Identify which cell holds the provided text, then report its (X, Y) central coordinate. 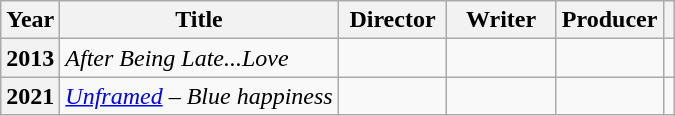
Year (30, 20)
Director (392, 20)
Title (199, 20)
2013 (30, 58)
Writer (502, 20)
Unframed – Blue happiness (199, 96)
2021 (30, 96)
Producer (610, 20)
After Being Late...Love (199, 58)
